Detect which cell encompasses the target text, then output its (x, y) center coordinate. 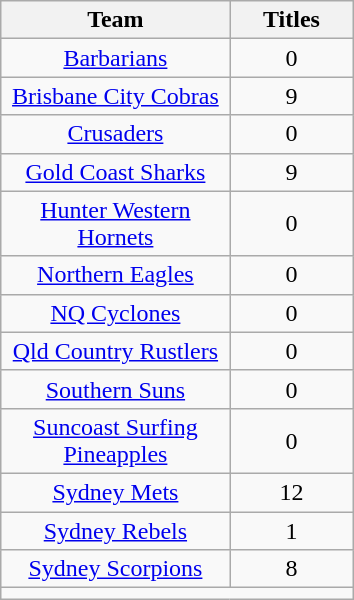
Southern Suns (116, 389)
Qld Country Rustlers (116, 351)
12 (292, 492)
Sydney Rebels (116, 531)
Gold Coast Sharks (116, 172)
Northern Eagles (116, 275)
1 (292, 531)
Barbarians (116, 58)
8 (292, 569)
Suncoast Surfing Pineapples (116, 440)
Sydney Scorpions (116, 569)
Hunter Western Hornets (116, 224)
Crusaders (116, 134)
Titles (292, 20)
NQ Cyclones (116, 313)
Sydney Mets (116, 492)
Brisbane City Cobras (116, 96)
Team (116, 20)
